For the text-containing cell, return its midpoint in (X, Y) coordinate format. 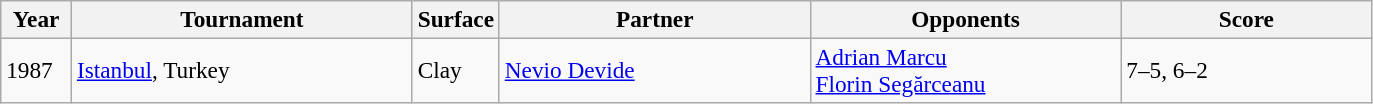
1987 (36, 70)
Nevio Devide (654, 70)
Year (36, 19)
7–5, 6–2 (1246, 70)
Opponents (966, 19)
Clay (456, 70)
Adrian Marcu Florin Segărceanu (966, 70)
Surface (456, 19)
Istanbul, Turkey (242, 70)
Score (1246, 19)
Tournament (242, 19)
Partner (654, 19)
